Output the [X, Y] coordinate of the center of the cell containing the given text.  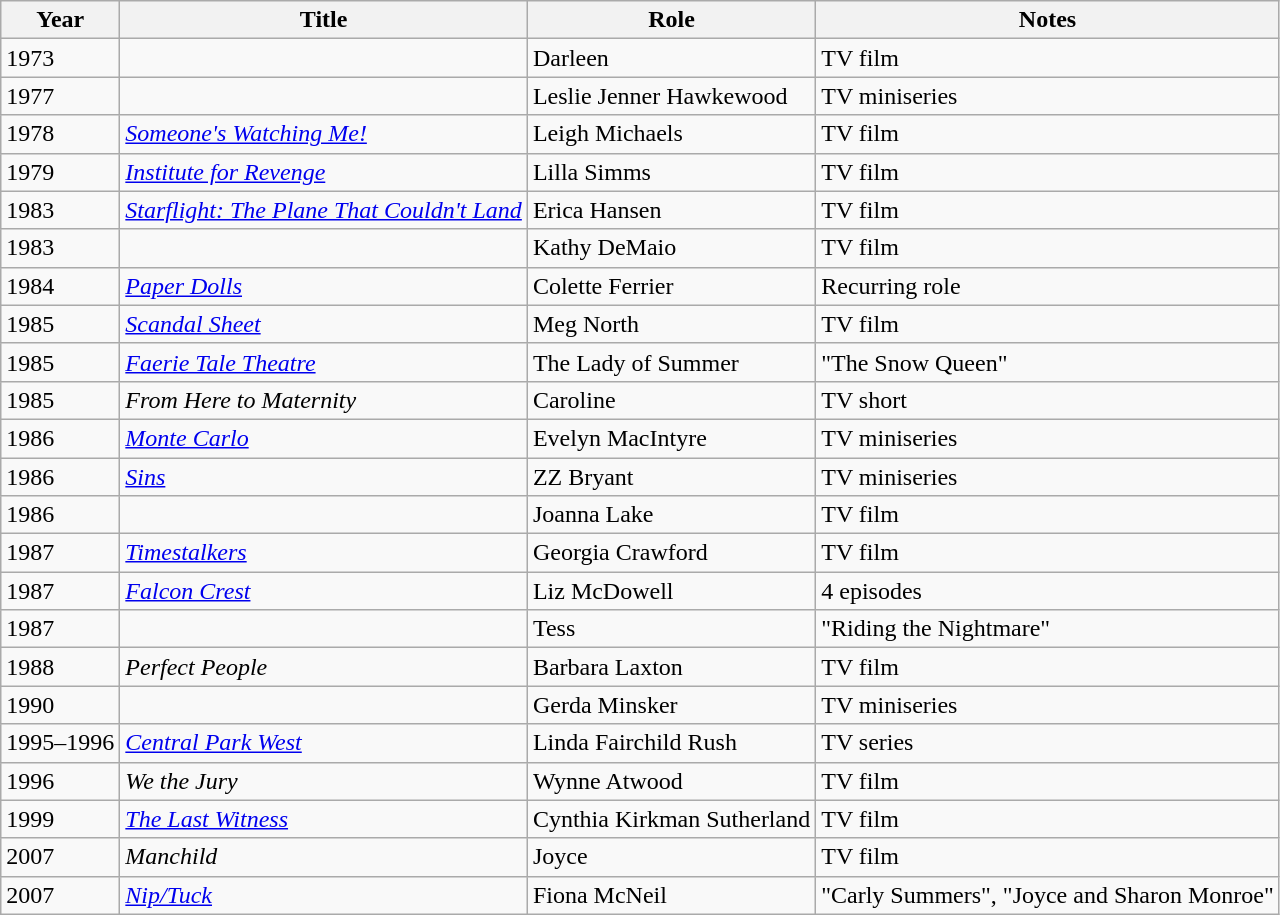
Sins [324, 477]
TV short [1048, 400]
Perfect People [324, 667]
Notes [1048, 20]
Role [671, 20]
Lilla Simms [671, 172]
1978 [60, 134]
1984 [60, 286]
Tess [671, 629]
Gerda Minsker [671, 705]
Title [324, 20]
Starflight: The Plane That Couldn't Land [324, 210]
Liz McDowell [671, 591]
1979 [60, 172]
ZZ Bryant [671, 477]
Falcon Crest [324, 591]
1995–1996 [60, 743]
Barbara Laxton [671, 667]
Linda Fairchild Rush [671, 743]
The Last Witness [324, 819]
We the Jury [324, 781]
From Here to Maternity [324, 400]
1988 [60, 667]
Georgia Crawford [671, 553]
Evelyn MacIntyre [671, 438]
Institute for Revenge [324, 172]
Fiona McNeil [671, 895]
Wynne Atwood [671, 781]
Meg North [671, 324]
Cynthia Kirkman Sutherland [671, 819]
Erica Hansen [671, 210]
1977 [60, 96]
Monte Carlo [324, 438]
1973 [60, 58]
Scandal Sheet [324, 324]
Leslie Jenner Hawkewood [671, 96]
Joanna Lake [671, 515]
Paper Dolls [324, 286]
Someone's Watching Me! [324, 134]
Joyce [671, 857]
Recurring role [1048, 286]
TV series [1048, 743]
Kathy DeMaio [671, 248]
1996 [60, 781]
Central Park West [324, 743]
Year [60, 20]
Manchild [324, 857]
Darleen [671, 58]
1999 [60, 819]
4 episodes [1048, 591]
Leigh Michaels [671, 134]
The Lady of Summer [671, 362]
"Riding the Nightmare" [1048, 629]
"Carly Summers", "Joyce and Sharon Monroe" [1048, 895]
"The Snow Queen" [1048, 362]
Faerie Tale Theatre [324, 362]
Timestalkers [324, 553]
Caroline [671, 400]
Colette Ferrier [671, 286]
1990 [60, 705]
Nip/Tuck [324, 895]
